Find where the given text appears and provide that cell's center as (x, y) coordinate. 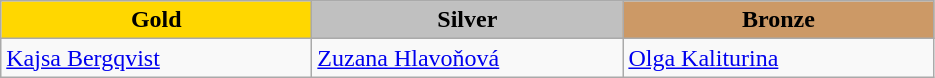
Zuzana Hlavoňová (468, 58)
Gold (156, 20)
Silver (468, 20)
Bronze (778, 20)
Kajsa Bergqvist (156, 58)
Olga Kaliturina (778, 58)
